Determine the [x, y] coordinate at the center of the cell enclosing the given text.  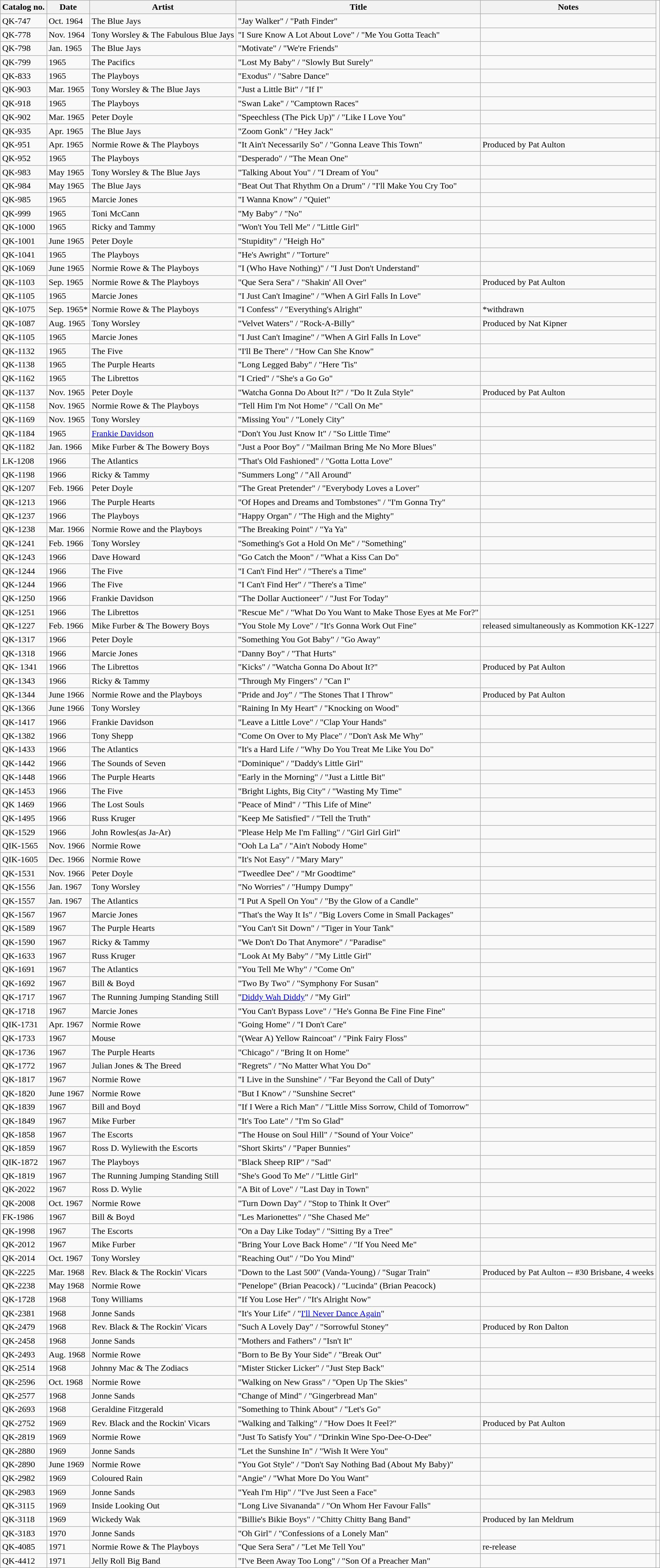
Oct. 1968 [68, 1382]
"Tweedlee Dee" / "Mr Goodtime" [358, 873]
"It's Not Easy" / "Mary Mary" [358, 860]
The Sounds of Seven [163, 763]
The Lost Souls [163, 804]
QK-1691 [23, 969]
"The Breaking Point" / "Ya Ya" [358, 530]
May 1968 [68, 1286]
Tony Shepp [163, 736]
QK-2514 [23, 1368]
Artist [163, 7]
"That's Old Fashioned" / "Gotta Lotta Love" [358, 461]
"The House on Soul Hill" / "Sound of Your Voice" [358, 1135]
QK-833 [23, 76]
QK-1182 [23, 447]
QK-1817 [23, 1080]
QK-1138 [23, 364]
"We Don't Do That Anymore" / "Paradise" [358, 942]
QK-1237 [23, 516]
"Watcha Gonna Do About It?" / "Do It Zula Style" [358, 392]
FK-1986 [23, 1217]
"Keep Me Satisfied" / "Tell the Truth" [358, 818]
QK-1243 [23, 557]
QK-2982 [23, 1478]
QK-1589 [23, 928]
QK- 1341 [23, 667]
QK-2012 [23, 1244]
"Let the Sunshine In" / "Wish It Were You" [358, 1451]
QK-1087 [23, 323]
QK-1137 [23, 392]
QK-2983 [23, 1492]
QK-2596 [23, 1382]
QK-999 [23, 213]
QK-952 [23, 158]
"You Got Style" / "Don't Say Nothing Bad (About My Baby)" [358, 1464]
"You Can't Sit Down" / "Tiger in Your Tank" [358, 928]
QK-984 [23, 186]
"If I Were a Rich Man" / "Little Miss Sorrow, Child of Tomorrow" [358, 1107]
"The Great Pretender" / "Everybody Loves a Lover" [358, 488]
"Motivate" / "We're Friends" [358, 48]
Produced by Pat Aulton -- #30 Brisbane, 4 weeks [568, 1272]
Produced by Nat Kipner [568, 323]
"Billie's Bikie Boys" / "Chitty Chitty Bang Band" [358, 1520]
"Peace of Mind" / "This Life of Mine" [358, 804]
Sep. 1965* [68, 310]
"Les Marionettes" / "She Chased Me" [358, 1217]
"Beat Out That Rhythm On a Drum" / "I'll Make You Cry Too" [358, 186]
Nov. 1964 [68, 35]
QK-1567 [23, 915]
Aug. 1968 [68, 1355]
"Look At My Baby" / "My Little Girl" [358, 956]
"Exodus" / "Sabre Dance" [358, 76]
QK-1858 [23, 1135]
Coloured Rain [163, 1478]
"If You Lose Her" / "It's Alright Now" [358, 1300]
QK-1859 [23, 1148]
"Que Sera Sera" / "Shakin' All Over" [358, 282]
John Rowles(as Ja-Ar) [163, 832]
Produced by Ron Dalton [568, 1327]
"Something's Got a Hold On Me" / "Something" [358, 543]
Ross D. Wylie [163, 1189]
QK-935 [23, 131]
QK-2225 [23, 1272]
QK-1717 [23, 997]
Dec. 1966 [68, 860]
"Please Help Me I'm Falling" / "Girl Girl Girl" [358, 832]
QK-1041 [23, 255]
QK-2008 [23, 1203]
"Down to the Last 500" (Vanda-Young) / "Sugar Train" [358, 1272]
"Walking on New Grass" / "Open Up The Skies" [358, 1382]
"No Worries" / "Humpy Dumpy" [358, 887]
QK-2479 [23, 1327]
"Dominique" / "Daddy's Little Girl" [358, 763]
"Speechless (The Pick Up)" / "Like I Love You" [358, 117]
Catalog no. [23, 7]
"Such A Lovely Day" / "Sorrowful Stoney" [358, 1327]
"She's Good To Me" / "Little Girl" [358, 1176]
QK-1849 [23, 1121]
QK-799 [23, 62]
"I Confess" / "Everything's Alright" [358, 310]
"Zoom Gonk" / "Hey Jack" [358, 131]
QK-918 [23, 103]
"I Sure Know A Lot About Love" / "Me You Gotta Teach" [358, 35]
QK-1442 [23, 763]
QK-1132 [23, 351]
"Don't You Just Know It" / "So Little Time" [358, 433]
"Pride and Joy" / "The Stones That I Throw" [358, 695]
"The Dollar Auctioneer" / "Just For Today" [358, 598]
"I've Been Away Too Long" / "Son Of a Preacher Man" [358, 1561]
QK-3118 [23, 1520]
QK-2238 [23, 1286]
QIK-1872 [23, 1162]
"Change of Mind" / "Gingerbread Man" [358, 1396]
Mouse [163, 1038]
Dave Howard [163, 557]
QK-1819 [23, 1176]
"My Baby" / "No" [358, 213]
"Penelope" (Brian Peacock) / "Lucinda" (Brian Peacock) [358, 1286]
"Desperado" / "The Mean One" [358, 158]
QK-778 [23, 35]
"Lost My Baby" / "Slowly But Surely" [358, 62]
"Oh Girl" / "Confessions of a Lonely Man" [358, 1533]
Apr. 1967 [68, 1024]
QK-1317 [23, 640]
"Long Live Sivananda" / "On Whom Her Favour Falls" [358, 1506]
"It's Too Late" / "I'm So Glad" [358, 1121]
"Walking and Talking" / "How Does It Feel?" [358, 1423]
QK-1184 [23, 433]
QIK-1605 [23, 860]
"A Bit of Love" / "Last Day in Town" [358, 1189]
released simultaneously as Kommotion KK-1227 [568, 626]
"Just a Little Bit" / "If I" [358, 90]
Title [358, 7]
QK-903 [23, 90]
Ross D. Wyliewith the Escorts [163, 1148]
"Early in the Morning" / "Just a Little Bit" [358, 777]
QK-1433 [23, 750]
QK-1633 [23, 956]
*withdrawn [568, 310]
"Summers Long" / "All Around" [358, 475]
QK-1103 [23, 282]
QK-1718 [23, 1011]
QK-1000 [23, 227]
"You Can't Bypass Love" / "He's Gonna Be Fine Fine Fine" [358, 1011]
QK-798 [23, 48]
Bill and Boyd [163, 1107]
"Won't You Tell Me" / "Little Girl" [358, 227]
"Going Home" / "I Don't Care" [358, 1024]
QK-2493 [23, 1355]
QK-1001 [23, 241]
QK-1417 [23, 722]
QIK-1565 [23, 846]
"Bring Your Love Back Home" / "If You Need Me" [358, 1244]
QK-1590 [23, 942]
"Bright Lights, Big City" / "Wasting My Time" [358, 791]
Oct. 1964 [68, 21]
QK-1366 [23, 708]
"It Ain't Necessarily So" / "Gonna Leave This Town" [358, 144]
June 1969 [68, 1464]
Inside Looking Out [163, 1506]
"Born to Be By Your Side" / "Break Out" [358, 1355]
"It's Your Life" / "I'll Never Dance Again" [358, 1313]
"He's Awright" / "Torture" [358, 255]
"You Stole My Love" / "It's Gonna Work Out Fine" [358, 626]
"Missing You" / "Lonely City" [358, 420]
"(Wear A) Yellow Raincoat" / "Pink Fairy Floss" [358, 1038]
Toni McCann [163, 213]
QK-2693 [23, 1409]
Tony Williams [163, 1300]
"Something to Think About" / "Let's Go" [358, 1409]
QK-3115 [23, 1506]
"Mothers and Fathers" / "Isn't It" [358, 1341]
QK-1075 [23, 310]
"I Put A Spell On You" / "By the Glow of a Candle" [358, 901]
"Short Skirts" / "Paper Bunnies" [358, 1148]
QK-1162 [23, 378]
QK-1238 [23, 530]
"Mister Sticker Licker" / "Just Step Back" [358, 1368]
Tony Worsley & The Fabulous Blue Jays [163, 35]
"Something You Got Baby" / "Go Away" [358, 640]
"Just a Poor Boy" / "Mailman Bring Me No More Blues" [358, 447]
"Go Catch the Moon" / "What a Kiss Can Do" [358, 557]
QK-2752 [23, 1423]
QK-1733 [23, 1038]
LK-1208 [23, 461]
QK-951 [23, 144]
"Swan Lake" / "Camptown Races" [358, 103]
QK-1198 [23, 475]
QK-1251 [23, 612]
QK-747 [23, 21]
QK-1448 [23, 777]
QK-1318 [23, 653]
"It's a Hard Life / "Why Do You Treat Me Like You Do" [358, 750]
Johnny Mac & The Zodiacs [163, 1368]
June 1967 [68, 1093]
QK-1692 [23, 983]
Sep. 1965 [68, 282]
Ricky and Tammy [163, 227]
"Velvet Waters" / "Rock-A-Billy" [358, 323]
QK-2014 [23, 1258]
QK-1531 [23, 873]
QK-2890 [23, 1464]
"I Live in the Sunshine" / "Far Beyond the Call of Duty" [358, 1080]
"That's the Way It Is" / "Big Lovers Come in Small Packages" [358, 915]
Aug. 1965 [68, 323]
QK-1736 [23, 1052]
Produced by Ian Meldrum [568, 1520]
"Jay Walker" / "Path Finder" [358, 21]
QK-1213 [23, 502]
"Kicks" / "Watcha Gonna Do About It?" [358, 667]
Date [68, 7]
"I Wanna Know" / "Quiet" [358, 200]
"Long Legged Baby" / "Here 'Tis" [358, 364]
"Of Hopes and Dreams and Tombstones" / "I'm Gonna Try" [358, 502]
QK-1227 [23, 626]
QK-1529 [23, 832]
"I Cried" / "She's a Go Go" [358, 378]
QK 1469 [23, 804]
"I (Who Have Nothing)" / "I Just Don't Understand" [358, 268]
"Que Sera Sera" / "Let Me Tell You" [358, 1547]
QK-2819 [23, 1437]
1970 [68, 1533]
QK-4085 [23, 1547]
Notes [568, 7]
QK-3183 [23, 1533]
"Turn Down Day" / "Stop to Think It Over" [358, 1203]
"Yeah I'm Hip" / "I've Just Seen a Face" [358, 1492]
QK-2022 [23, 1189]
QK-1556 [23, 887]
QK-902 [23, 117]
QK-985 [23, 200]
QK-1069 [23, 268]
QK-4412 [23, 1561]
QK-1557 [23, 901]
QK-2577 [23, 1396]
"Happy Organ" / "The High and the Mighty" [358, 516]
Jelly Roll Big Band [163, 1561]
"Tell Him I'm Not Home" / "Call On Me" [358, 406]
"Diddy Wah Diddy" / "My Girl" [358, 997]
QK-1839 [23, 1107]
Rev. Black and the Rockin' Vicars [163, 1423]
"Regrets" / "No Matter What You Do" [358, 1066]
"Reaching Out" / "Do You Mind" [358, 1258]
QK-983 [23, 172]
"Ooh La La" / "Ain't Nobody Home" [358, 846]
QK-2880 [23, 1451]
Mar. 1968 [68, 1272]
"Chicago" / "Bring It on Home" [358, 1052]
Jan. 1965 [68, 48]
QK-1250 [23, 598]
QK-1453 [23, 791]
QK-1207 [23, 488]
QK-1772 [23, 1066]
QK-1158 [23, 406]
QK-1343 [23, 681]
"But I Know" / "Sunshine Secret" [358, 1093]
Julian Jones & The Breed [163, 1066]
QIK-1731 [23, 1024]
"Black Sheep RIP" / "Sad" [358, 1162]
"Angie" / "What More Do You Want" [358, 1478]
"Two By Two" / "Symphony For Susan" [358, 983]
QK-1728 [23, 1300]
"Come On Over to My Place" / "Don't Ask Me Why" [358, 736]
"Talking About You" / "I Dream of You" [358, 172]
"Raining In My Heart" / "Knocking on Wood" [358, 708]
Jan. 1966 [68, 447]
QK-2381 [23, 1313]
QK-1169 [23, 420]
"I'll Be There" / "How Can She Know" [358, 351]
"Leave a Little Love" / "Clap Your Hands" [358, 722]
The Pacifics [163, 62]
QK-2458 [23, 1341]
Wickedy Wak [163, 1520]
QK-1495 [23, 818]
QK-1241 [23, 543]
QK-1344 [23, 695]
"On a Day Like Today" / "Sitting By a Tree" [358, 1231]
QK-1998 [23, 1231]
"Through My Fingers" / "Can I" [358, 681]
Mar. 1966 [68, 530]
"Just To Satisfy You" / "Drinkin Wine Spo-Dee-O-Dee" [358, 1437]
QK-1820 [23, 1093]
"Stupidity" / "Heigh Ho" [358, 241]
re-release [568, 1547]
"Danny Boy" / "That Hurts" [358, 653]
Geraldine Fitzgerald [163, 1409]
"You Tell Me Why" / "Come On" [358, 969]
"Rescue Me" / "What Do You Want to Make Those Eyes at Me For?" [358, 612]
QK-1382 [23, 736]
